Locate the cell with the specified text and output its (x, y) center coordinate. 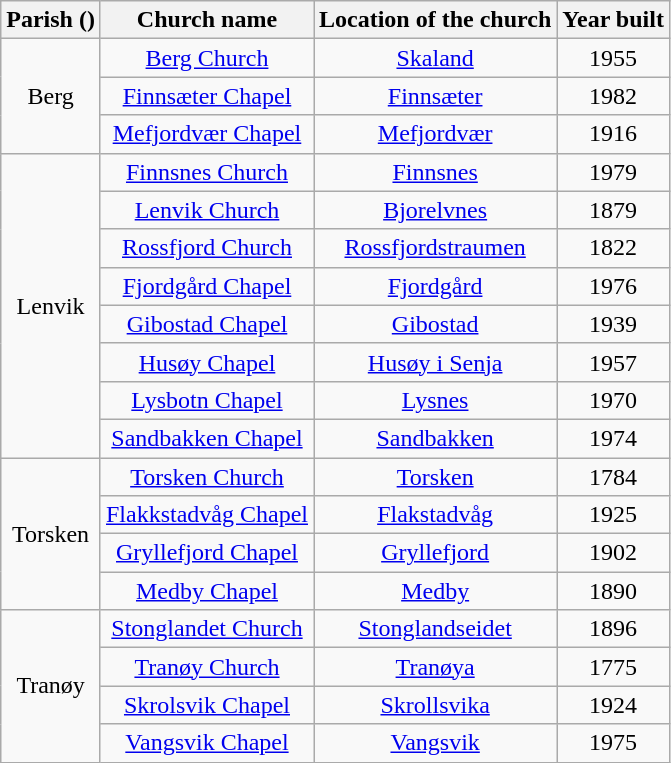
1925 (614, 515)
Finnsnes Church (206, 172)
Location of the church (436, 20)
1957 (614, 362)
1879 (614, 210)
Fjordgård Chapel (206, 286)
Medby Chapel (206, 591)
Bjorelvnes (436, 210)
Gryllefjord Chapel (206, 553)
1979 (614, 172)
Church name (206, 20)
Finnsnes (436, 172)
Flakstadvåg (436, 515)
1974 (614, 438)
1902 (614, 553)
1982 (614, 96)
1784 (614, 477)
1916 (614, 134)
Fjordgård (436, 286)
Mefjordvær Chapel (206, 134)
Parish () (51, 20)
Finnsæter (436, 96)
Berg Church (206, 58)
1976 (614, 286)
Medby (436, 591)
Gibostad (436, 324)
1924 (614, 705)
Lysbotn Chapel (206, 400)
Rossfjord Church (206, 248)
Torsken Church (206, 477)
1939 (614, 324)
Sandbakken Chapel (206, 438)
Skrolsvik Chapel (206, 705)
Skaland (436, 58)
1775 (614, 667)
Husøy Chapel (206, 362)
Tranøy Church (206, 667)
Rossfjordstraumen (436, 248)
Vangsvik Chapel (206, 743)
Vangsvik (436, 743)
Lenvik (51, 305)
Flakkstadvåg Chapel (206, 515)
Gibostad Chapel (206, 324)
1970 (614, 400)
Gryllefjord (436, 553)
Berg (51, 96)
1896 (614, 629)
1955 (614, 58)
Mefjordvær (436, 134)
Skrollsvika (436, 705)
1975 (614, 743)
Lenvik Church (206, 210)
1822 (614, 248)
1890 (614, 591)
Stonglandet Church (206, 629)
Year built (614, 20)
Lysnes (436, 400)
Tranøya (436, 667)
Stonglandseidet (436, 629)
Sandbakken (436, 438)
Finnsæter Chapel (206, 96)
Tranøy (51, 686)
Husøy i Senja (436, 362)
